Identify which cell holds the provided text, then report its (x, y) central coordinate. 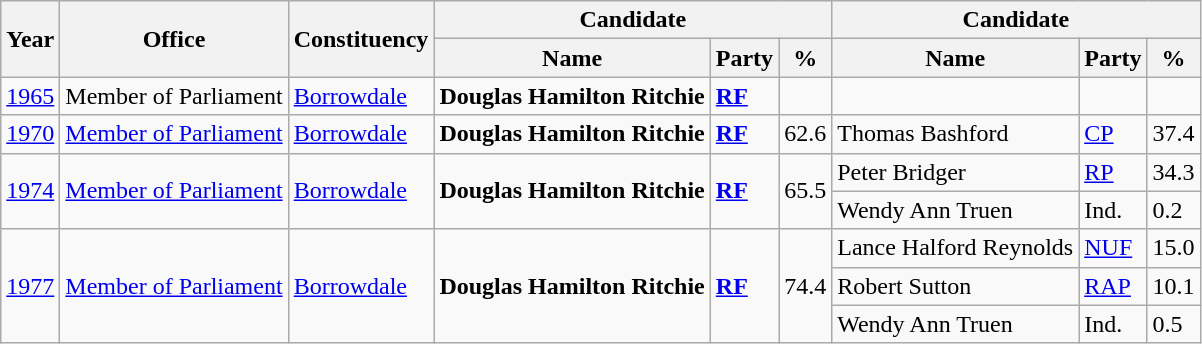
34.3 (1174, 172)
Robert Sutton (956, 286)
Year (30, 39)
Thomas Bashford (956, 134)
Office (174, 39)
NUF (1113, 248)
Peter Bridger (956, 172)
RP (1113, 172)
37.4 (1174, 134)
0.5 (1174, 324)
1977 (30, 286)
CP (1113, 134)
Lance Halford Reynolds (956, 248)
10.1 (1174, 286)
74.4 (806, 286)
0.2 (1174, 210)
62.6 (806, 134)
RAP (1113, 286)
65.5 (806, 191)
Constituency (361, 39)
1965 (30, 96)
15.0 (1174, 248)
1974 (30, 191)
1970 (30, 134)
